Find where the given text appears and provide that cell's center as (x, y) coordinate. 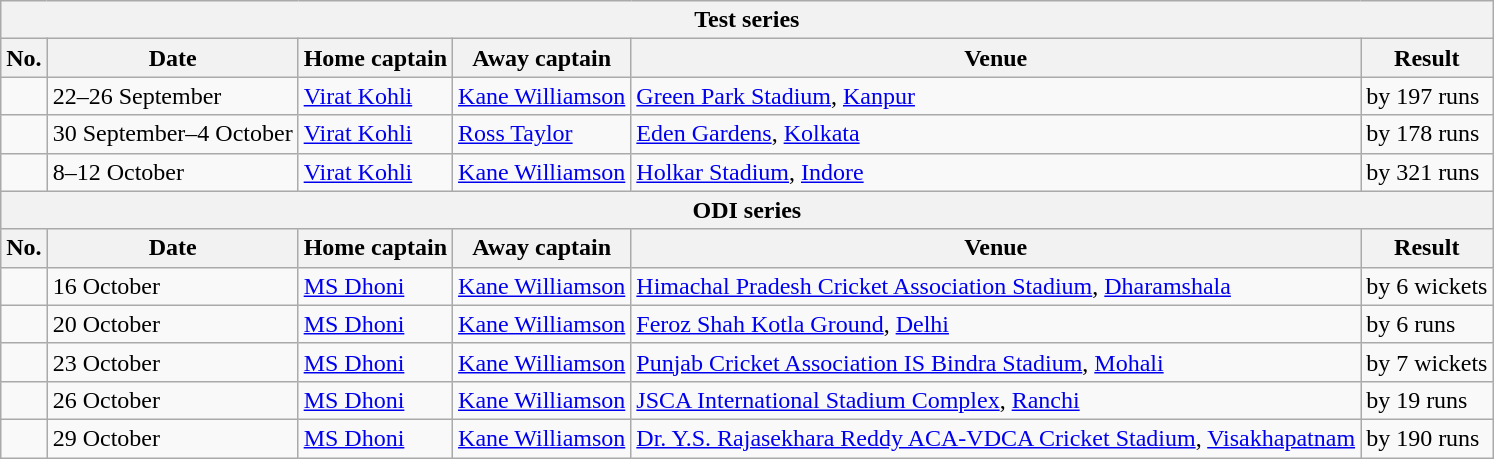
29 October (172, 438)
by 321 runs (1427, 172)
by 19 runs (1427, 400)
Feroz Shah Kotla Ground, Delhi (996, 324)
by 190 runs (1427, 438)
Test series (747, 20)
26 October (172, 400)
Green Park Stadium, Kanpur (996, 96)
Dr. Y.S. Rajasekhara Reddy ACA-VDCA Cricket Stadium, Visakhapatnam (996, 438)
22–26 September (172, 96)
by 197 runs (1427, 96)
Holkar Stadium, Indore (996, 172)
Eden Gardens, Kolkata (996, 134)
8–12 October (172, 172)
23 October (172, 362)
16 October (172, 286)
by 6 runs (1427, 324)
Punjab Cricket Association IS Bindra Stadium, Mohali (996, 362)
by 7 wickets (1427, 362)
by 6 wickets (1427, 286)
ODI series (747, 210)
JSCA International Stadium Complex, Ranchi (996, 400)
30 September–4 October (172, 134)
by 178 runs (1427, 134)
Ross Taylor (542, 134)
20 October (172, 324)
Himachal Pradesh Cricket Association Stadium, Dharamshala (996, 286)
